Output the (X, Y) coordinate of the center of the cell containing the given text.  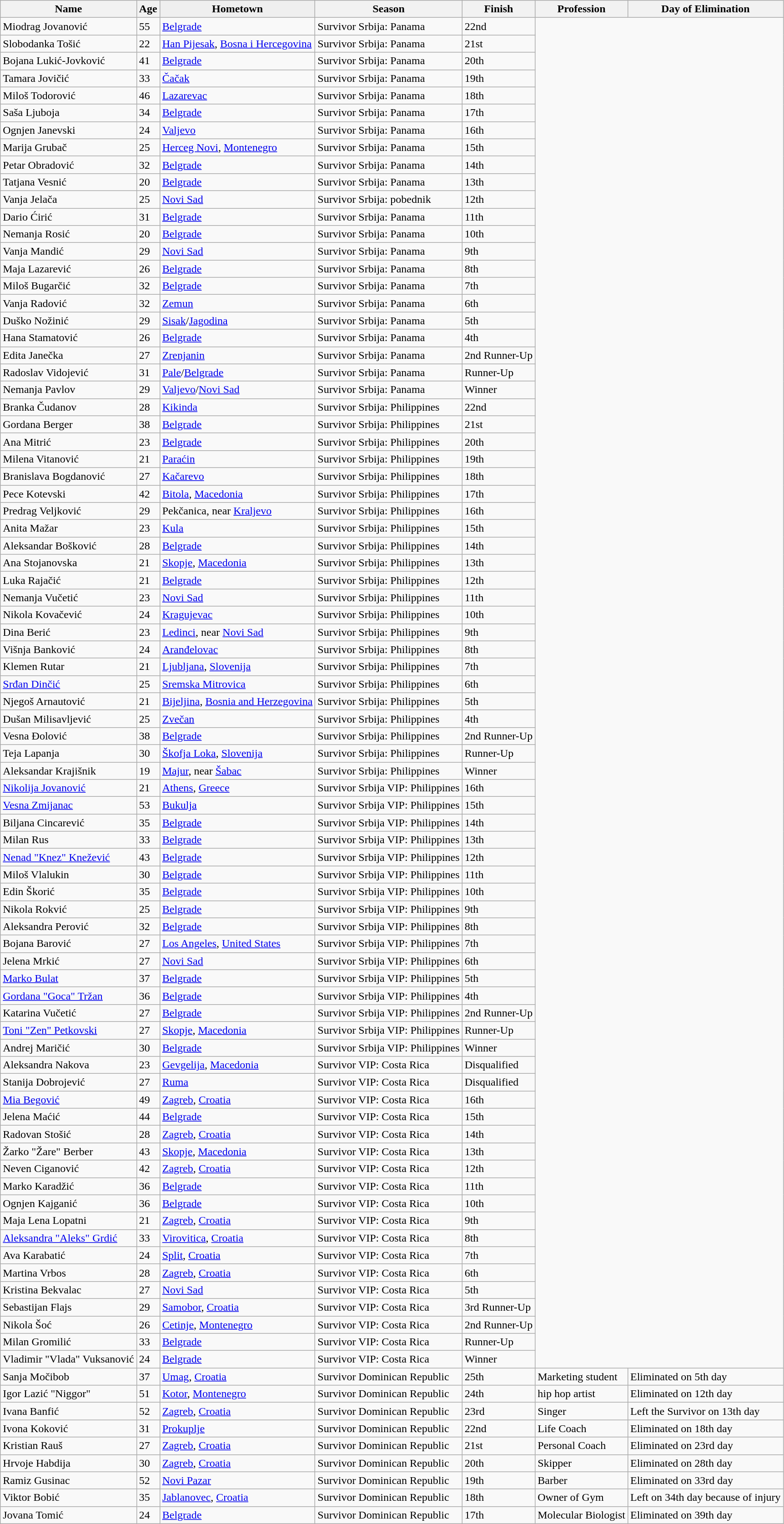
Mia Begović (68, 1100)
Eliminated on 39th day (705, 1515)
Čačak (237, 78)
Slobodanka Tošić (68, 44)
hip hop artist (582, 1394)
Season (388, 9)
Owner of Gym (582, 1498)
Maja Lena Lopatni (68, 1221)
Hrvoje Habdija (68, 1463)
Anita Mažar (68, 528)
Marketing student (582, 1377)
Ognjen Kajganić (68, 1203)
Eliminated on 33rd day (705, 1480)
Ava Karabatić (68, 1255)
Srđan Dinčić (68, 684)
Nenad "Knez" Knežević (68, 857)
Dušan Milisavljević (68, 719)
Toni "Zen" Petkovski (68, 1030)
Virovitica, Croatia (237, 1238)
Sremska Mitrovica (237, 684)
Edita Janečka (68, 355)
Kula (237, 528)
Edin Škorić (68, 892)
Luka Rajačić (68, 580)
Bukulja (237, 805)
Katarina Vučetić (68, 1013)
53 (148, 805)
Athens, Greece (237, 788)
Marko Karadžić (68, 1186)
Nikolija Jovanović (68, 788)
Profession (582, 9)
Ana Stojanovska (68, 563)
Njegoš Arnautović (68, 701)
Kikinda (237, 407)
41 (148, 61)
Ivona Koković (68, 1428)
Gordana Berger (68, 424)
3rd Runner-Up (498, 1307)
Vladimir "Vlada" Vuksanović (68, 1359)
Jablanovec, Croatia (237, 1498)
Maja Lazarević (68, 269)
Andrej Maričić (68, 1047)
Predrag Veljković (68, 511)
Herceg Novi, Montenegro (237, 147)
Singer (582, 1411)
Vesna Đolović (68, 736)
Ljubljana, Slovenija (237, 667)
Duško Nožinić (68, 321)
Majur, near Šabac (237, 771)
Aleksandra Perović (68, 926)
Bijeljina, Bosnia and Herzegovina (237, 701)
Kragujevac (237, 615)
Nemanja Rosić (68, 234)
Žarko "Žare" Berber (68, 1152)
Pece Kotevski (68, 493)
Name (68, 9)
Sisak/Jagodina (237, 321)
Branka Čudanov (68, 407)
51 (148, 1394)
Valjevo/Novi Sad (237, 390)
55 (148, 26)
Barber (582, 1480)
Personal Coach (582, 1446)
Zvečan (237, 719)
Eliminated on 12th day (705, 1394)
Klemen Rutar (68, 667)
Miloš Vlalukin (68, 875)
Milena Vitanović (68, 459)
Zemun (237, 303)
Prokuplje (237, 1428)
Jovana Tomić (68, 1515)
Dario Ćirić (68, 217)
22 (148, 44)
Life Coach (582, 1428)
Eliminated on 23rd day (705, 1446)
Finish (498, 9)
Radoslav Vidojević (68, 372)
Vesna Zmijanac (68, 805)
Kačarevo (237, 476)
34 (148, 113)
Han Pijesak, Bosna i Hercegovina (237, 44)
Eliminated on 18th day (705, 1428)
Ana Mitrić (68, 442)
Samobor, Croatia (237, 1307)
Vanja Mandić (68, 251)
Paraćin (237, 459)
Skipper (582, 1463)
Aleksandar Krajišnik (68, 771)
24th (498, 1394)
Saša Ljuboja (68, 113)
Marko Bulat (68, 978)
Los Angeles, United States (237, 944)
Gevgelija, Macedonia (237, 1065)
Ivana Banfić (68, 1411)
Stanija Dobrojević (68, 1082)
Igor Lazić "Niggor" (68, 1394)
Viktor Bobić (68, 1498)
Miloš Todorović (68, 96)
Ledinci, near Novi Sad (237, 632)
Nikola Rokvić (68, 909)
Višnja Banković (68, 649)
Dina Berić (68, 632)
Milan Rus (68, 840)
Miodrag Jovanović (68, 26)
Nikola Kovačević (68, 615)
Lazarevac (237, 96)
Eliminated on 5th day (705, 1377)
Martina Vrbos (68, 1273)
Kristina Bekvalac (68, 1290)
Kotor, Montenegro (237, 1394)
Pekčanica, near Kraljevo (237, 511)
Gordana "Goca" Tržan (68, 996)
Škofja Loka, Slovenija (237, 753)
Teja Lapanja (68, 753)
Split, Croatia (237, 1255)
Tatjana Vesnić (68, 182)
Left on 34th day because of injury (705, 1498)
Neven Ciganović (68, 1169)
Left the Survivor on 13th day (705, 1411)
Radovan Stošić (68, 1134)
Hana Stamatović (68, 338)
Ruma (237, 1082)
Day of Elimination (705, 9)
Nemanja Vučetić (68, 598)
49 (148, 1100)
Cetinje, Montenegro (237, 1325)
Tamara Jovičić (68, 78)
Vanja Jelača (68, 199)
Nemanja Pavlov (68, 390)
Miloš Bugarčić (68, 286)
23rd (498, 1411)
Eliminated on 28th day (705, 1463)
Umag, Croatia (237, 1377)
Jelena Maćić (68, 1117)
Survivor Srbija: pobednik (388, 199)
Bojana Lukić-Jovković (68, 61)
Petar Obradović (68, 165)
Nikola Šoć (68, 1325)
Aranđelovac (237, 649)
44 (148, 1117)
Branislava Bogdanović (68, 476)
Pale/Belgrade (237, 372)
25th (498, 1377)
Bojana Barović (68, 944)
Novi Pazar (237, 1480)
Aleksandra "Aleks" Grdić (68, 1238)
Molecular Biologist (582, 1515)
Jelena Mrkić (68, 961)
Ognjen Janevski (68, 130)
Marija Grubač (68, 147)
Bitola, Macedonia (237, 493)
Sanja Močibob (68, 1377)
Valjevo (237, 130)
Aleksandar Bošković (68, 546)
Ramiz Gusinac (68, 1480)
Aleksandra Nakova (68, 1065)
Biljana Cincarević (68, 823)
Vanja Radović (68, 303)
Milan Gromilić (68, 1342)
Hometown (237, 9)
Kristian Rauš (68, 1446)
Age (148, 9)
Zrenjanin (237, 355)
46 (148, 96)
Sebastijan Flajs (68, 1307)
19 (148, 771)
